From the cell containing the given text, extract its center point as [x, y] coordinate. 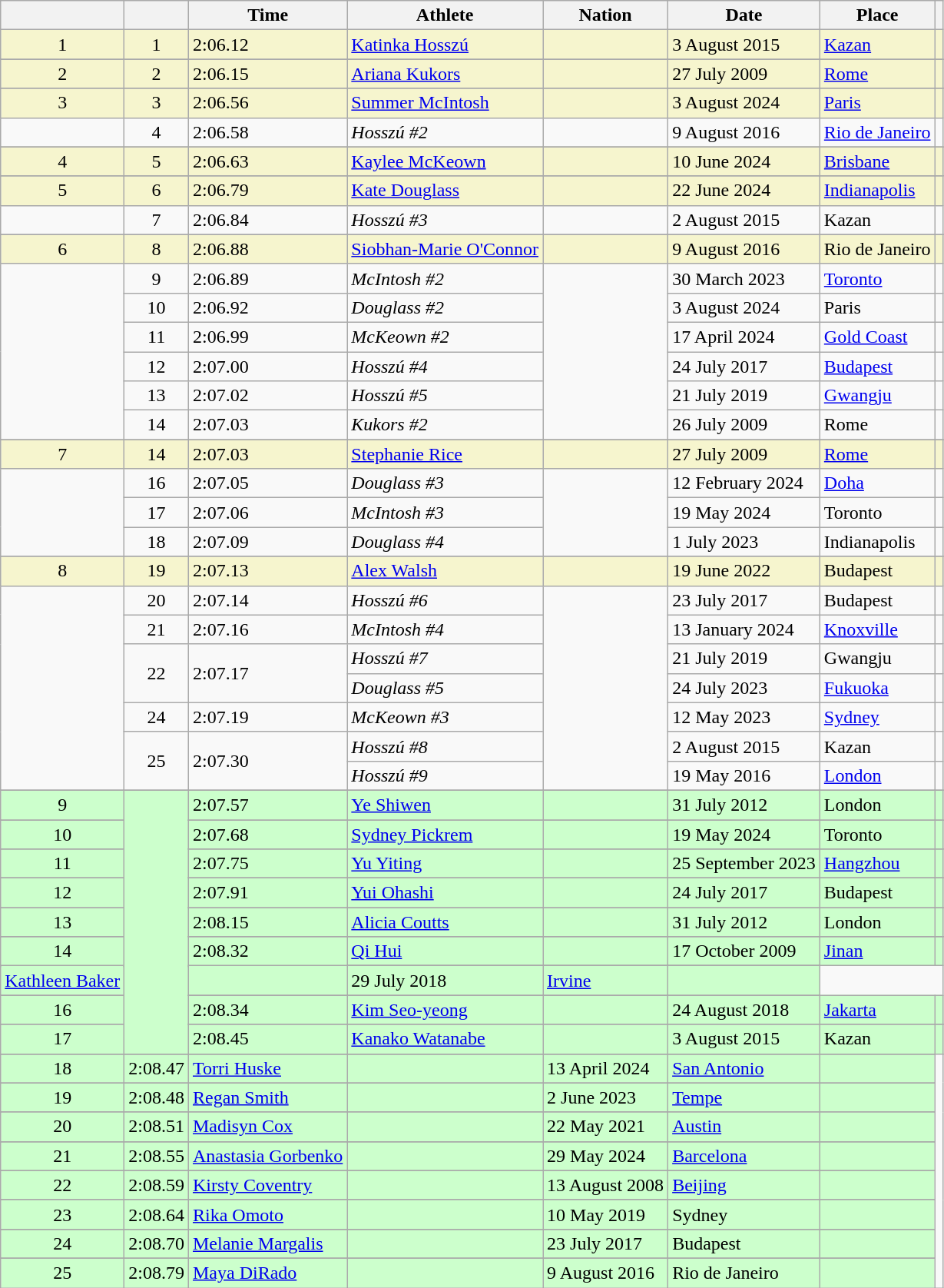
2:06.79 [267, 191]
Kanako Watanabe [446, 1039]
McIntosh #2 [446, 278]
Hosszú #3 [446, 220]
19 June 2022 [744, 571]
2:06.56 [267, 103]
Regan Smith [267, 1097]
Hosszú #7 [446, 659]
Fukuoka [877, 688]
25 September 2023 [744, 864]
22 June 2024 [744, 191]
Ye Shiwen [446, 805]
2:06.99 [267, 337]
McKeown #3 [446, 717]
2:07.14 [267, 600]
Jakarta [877, 1010]
Kukors #2 [446, 425]
Madisyn Cox [267, 1127]
2:08.45 [267, 1039]
Kathleen Baker [63, 981]
McIntosh #3 [446, 513]
2:07.16 [267, 629]
2:07.91 [267, 893]
Brisbane [877, 161]
2:07.02 [267, 396]
Maya DiRado [267, 1273]
Place [877, 15]
Douglass #2 [446, 307]
Douglass #3 [446, 483]
24 July 2023 [744, 688]
Kim Seo-yeong [446, 1010]
Siobhan-Marie O'Connor [446, 249]
2:07.68 [267, 834]
2:08.47 [157, 1068]
2:07.09 [267, 542]
Knoxville [877, 629]
2:08.55 [157, 1156]
Hangzhou [877, 864]
2:06.84 [267, 220]
Yu Yiting [446, 864]
Melanie Margalis [267, 1243]
Irvine [605, 981]
Hosszú #2 [446, 132]
12 May 2023 [744, 717]
Barcelona [744, 1156]
2:08.15 [267, 922]
Qi Hui [446, 951]
Douglass #4 [446, 542]
Nation [605, 15]
Jinan [877, 951]
Alicia Coutts [446, 922]
San Antonio [744, 1068]
Stephanie Rice [446, 454]
Douglass #5 [446, 688]
Hosszú #9 [446, 775]
2:08.51 [157, 1127]
Date [744, 15]
Kate Douglass [446, 191]
Athlete [446, 15]
McIntosh #4 [446, 629]
2:08.70 [157, 1243]
2:07.30 [267, 761]
Katinka Hosszú [446, 45]
Torri Huske [267, 1068]
29 May 2024 [605, 1156]
24 August 2018 [744, 1010]
Tempe [744, 1097]
2:07.13 [267, 571]
22 May 2021 [605, 1127]
2:08.34 [267, 1010]
13 January 2024 [744, 629]
Summer McIntosh [446, 103]
2:06.92 [267, 307]
Kirsty Coventry [267, 1185]
30 March 2023 [744, 278]
Hosszú #4 [446, 367]
Anastasia Gorbenko [267, 1156]
13 April 2024 [605, 1068]
Ariana Kukors [446, 74]
2:06.15 [267, 74]
Hosszú #6 [446, 600]
Hosszú #5 [446, 396]
10 June 2024 [744, 161]
10 May 2019 [605, 1214]
Time [267, 15]
2:06.12 [267, 45]
2:07.06 [267, 513]
2:08.79 [157, 1273]
13 August 2008 [605, 1185]
17 October 2009 [744, 951]
2:06.88 [267, 249]
2:07.05 [267, 483]
17 April 2024 [744, 337]
2:06.58 [267, 132]
Beijing [744, 1185]
Hosszú #8 [446, 746]
2:07.00 [267, 367]
Kaylee McKeown [446, 161]
Alex Walsh [446, 571]
23 [63, 1214]
2:06.89 [267, 278]
Yui Ohashi [446, 893]
2:08.59 [157, 1185]
2:07.19 [267, 717]
26 July 2009 [744, 425]
Doha [877, 483]
McKeown #2 [446, 337]
2:07.57 [267, 805]
Austin [744, 1127]
Rika Omoto [267, 1214]
2:07.75 [267, 864]
1 July 2023 [744, 542]
Gold Coast [877, 337]
2:06.63 [267, 161]
2 June 2023 [605, 1097]
19 May 2016 [744, 775]
2:08.32 [267, 951]
29 July 2018 [446, 981]
12 February 2024 [744, 483]
2:08.64 [157, 1214]
2:07.17 [267, 673]
Sydney Pickrem [446, 834]
2:08.48 [157, 1097]
